Capture the cell that displays the provided text and extract its (X, Y) central coordinate. 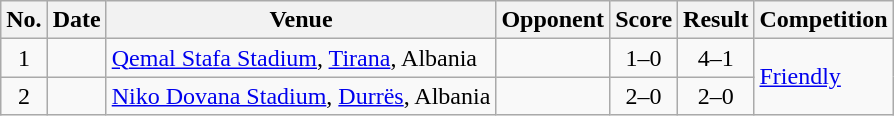
Friendly (824, 77)
1 (24, 58)
Result (716, 20)
Niko Dovana Stadium, Durrës, Albania (301, 96)
Date (76, 20)
Venue (301, 20)
Opponent (553, 20)
No. (24, 20)
Qemal Stafa Stadium, Tirana, Albania (301, 58)
1–0 (644, 58)
2 (24, 96)
Competition (824, 20)
4–1 (716, 58)
Score (644, 20)
